Return [X, Y] of the center of cell containing provided text 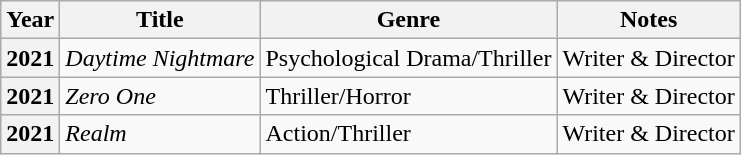
Notes [648, 20]
Zero One [160, 96]
Thriller/Horror [408, 96]
Genre [408, 20]
Daytime Nightmare [160, 58]
Realm [160, 134]
Title [160, 20]
Action/Thriller [408, 134]
Year [30, 20]
Psychological Drama/Thriller [408, 58]
